Provide the [x, y] coordinate of the cell's center where the given text is located.  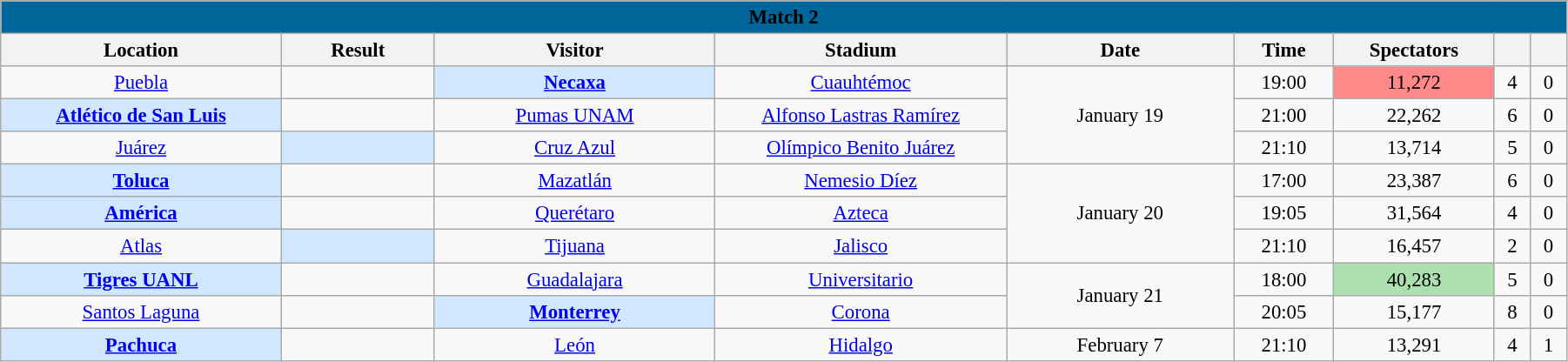
January 21 [1121, 296]
13,714 [1414, 148]
León [574, 345]
Azteca [861, 213]
8 [1512, 312]
Juárez [141, 148]
February 7 [1121, 345]
Date [1121, 50]
23,387 [1414, 181]
1 [1549, 345]
Querétaro [574, 213]
Atlas [141, 246]
21:00 [1284, 116]
22,262 [1414, 116]
31,564 [1414, 213]
Pumas UNAM [574, 116]
Location [141, 50]
Nemesio Díez [861, 181]
January 19 [1121, 115]
Stadium [861, 50]
Spectators [1414, 50]
20:05 [1284, 312]
Universitario [861, 279]
Cuauhtémoc [861, 83]
13,291 [1414, 345]
Atlético de San Luis [141, 116]
Jalisco [861, 246]
Mazatlán [574, 181]
17:00 [1284, 181]
18:00 [1284, 279]
15,177 [1414, 312]
Visitor [574, 50]
Olímpico Benito Juárez [861, 148]
19:05 [1284, 213]
2 [1512, 246]
Cruz Azul [574, 148]
Time [1284, 50]
Santos Laguna [141, 312]
January 20 [1121, 214]
Tijuana [574, 246]
Puebla [141, 83]
16,457 [1414, 246]
11,272 [1414, 83]
19:00 [1284, 83]
Result [358, 50]
Hidalgo [861, 345]
Match 2 [784, 17]
Corona [861, 312]
Pachuca [141, 345]
40,283 [1414, 279]
Toluca [141, 181]
Necaxa [574, 83]
Guadalajara [574, 279]
América [141, 213]
Monterrey [574, 312]
Alfonso Lastras Ramírez [861, 116]
Tigres UANL [141, 279]
